Determine the [x, y] coordinate at the center of the cell enclosing the given text.  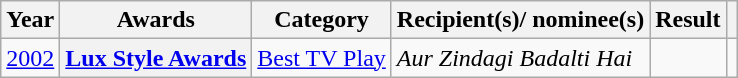
Aur Zindagi Badalti Hai [520, 58]
Best TV Play [322, 58]
Recipient(s)/ nominee(s) [520, 20]
Result [688, 20]
Category [322, 20]
Lux Style Awards [156, 58]
Awards [156, 20]
2002 [30, 58]
Year [30, 20]
